Determine the [X, Y] coordinate at the center of the cell enclosing the given text.  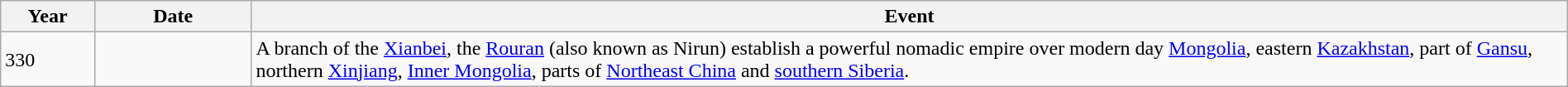
330 [48, 60]
Year [48, 17]
Date [172, 17]
Event [910, 17]
